For the text-containing cell, return its midpoint in (X, Y) coordinate format. 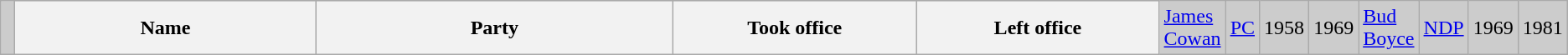
Party (494, 28)
Bud Boyce (1389, 28)
1958 (1285, 28)
NDP (1444, 28)
Took office (795, 28)
James Cowan (1193, 28)
1981 (1543, 28)
Name (166, 28)
Left office (1038, 28)
PC (1242, 28)
